Output the (X, Y) coordinate of the center of the cell containing the given text.  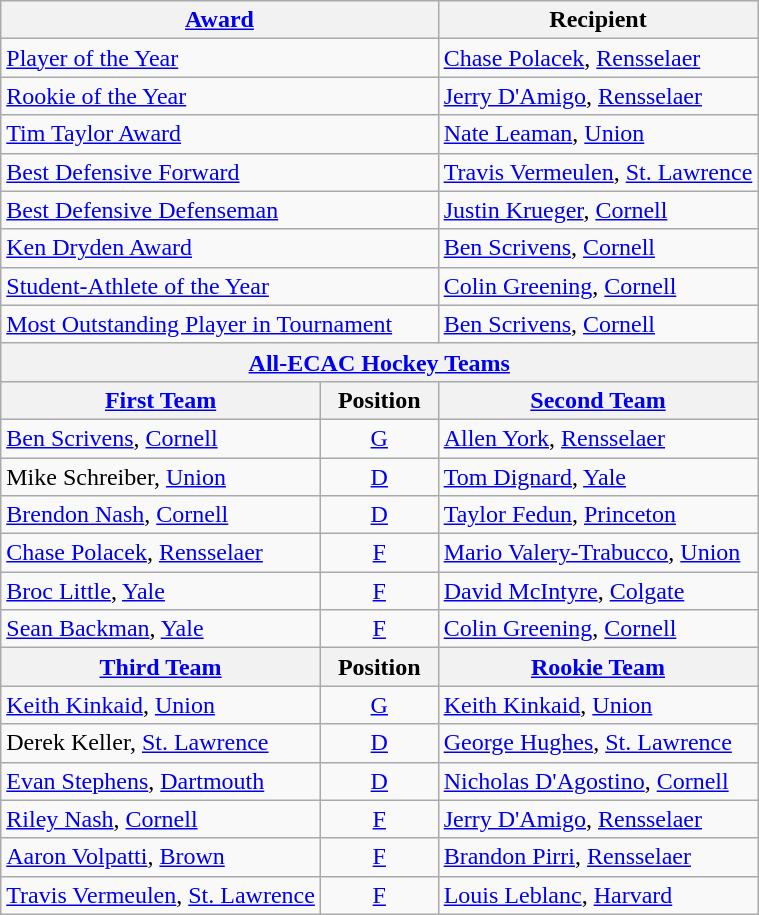
Best Defensive Defenseman (220, 210)
Recipient (598, 20)
Nicholas D'Agostino, Cornell (598, 781)
Tom Dignard, Yale (598, 477)
Derek Keller, St. Lawrence (161, 743)
Rookie Team (598, 667)
Rookie of the Year (220, 96)
Evan Stephens, Dartmouth (161, 781)
All-ECAC Hockey Teams (380, 362)
Best Defensive Forward (220, 172)
Mike Schreiber, Union (161, 477)
Louis Leblanc, Harvard (598, 895)
Sean Backman, Yale (161, 629)
Nate Leaman, Union (598, 134)
Brandon Pirri, Rensselaer (598, 857)
First Team (161, 400)
Third Team (161, 667)
Taylor Fedun, Princeton (598, 515)
Brendon Nash, Cornell (161, 515)
George Hughes, St. Lawrence (598, 743)
Aaron Volpatti, Brown (161, 857)
Award (220, 20)
Player of the Year (220, 58)
Allen York, Rensselaer (598, 438)
Second Team (598, 400)
Broc Little, Yale (161, 591)
Riley Nash, Cornell (161, 819)
Mario Valery-Trabucco, Union (598, 553)
Student-Athlete of the Year (220, 286)
Ken Dryden Award (220, 248)
Justin Krueger, Cornell (598, 210)
David McIntyre, Colgate (598, 591)
Most Outstanding Player in Tournament (220, 324)
Tim Taylor Award (220, 134)
